Scan for the cell matching the given text and deliver its (x, y) coordinate at center. 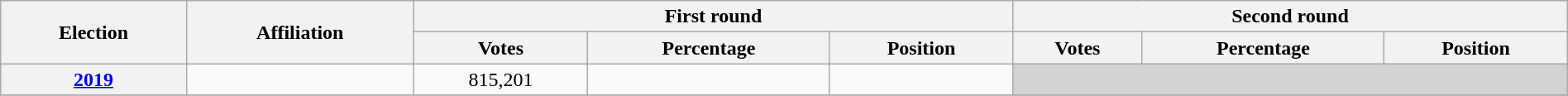
Second round (1290, 17)
First round (713, 17)
Election (94, 32)
2019 (94, 79)
815,201 (500, 79)
Affiliation (299, 32)
